Output the [X, Y] coordinate of the center of the cell containing the given text.  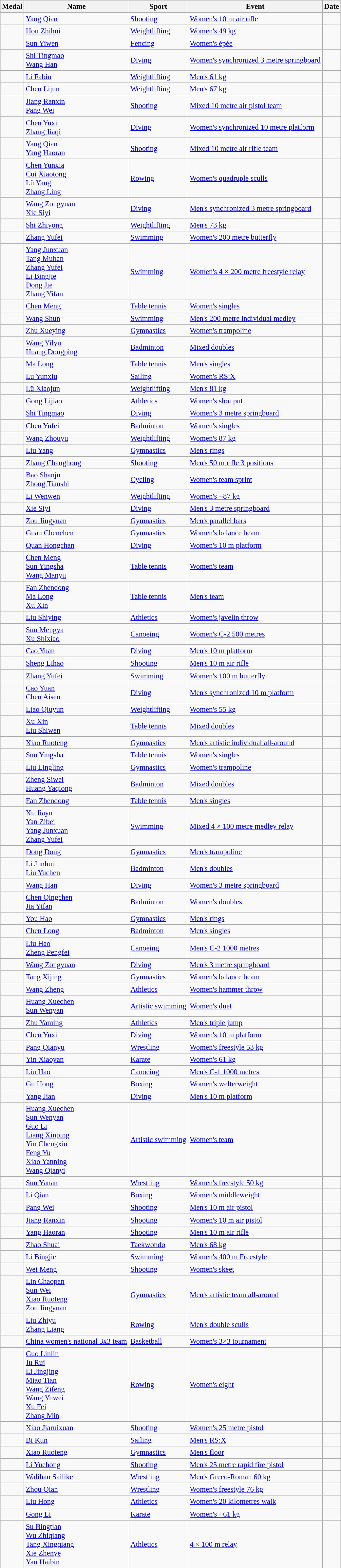
Shi TingmaoWang Han [76, 60]
Women's 87 kg [255, 438]
Quan Hongchan [76, 545]
Fan Zhendong [76, 801]
Yang Qian [76, 19]
Xu JiayuYan ZibeiYang JunxuanZhang Yufei [76, 826]
Wang Zheng [76, 989]
Cao Yuan [76, 651]
Chen YuxiZhang Jiaqi [76, 127]
Men's trampoline [255, 852]
Women's synchronized 3 metre springboard [255, 60]
Tang Xijing [76, 977]
Walihan Sailike [76, 1477]
Men's synchronized 10 m platform [255, 692]
Men's 81 kg [255, 389]
Yang Haoran [76, 1232]
Zou Jingyuan [76, 521]
Men's RS:X [255, 1440]
Men's team [255, 597]
Ma Long [76, 364]
Men's double sculls [255, 1325]
Women's welterweight [255, 1084]
Women's 4 × 200 metre freestyle relay [255, 272]
Men's artistic individual all-around [255, 743]
Women's épée [255, 44]
Wang Zongyuan [76, 965]
Women's +87 kg [255, 496]
Gu Hong [76, 1084]
Women's 400 m Freestyle [255, 1257]
Chen Yuxi [76, 1035]
Women's javelin throw [255, 618]
Women's middleweight [255, 1195]
Women's 20 kilometres walk [255, 1502]
Liu Yang [76, 450]
Basketball [159, 1341]
Lin ChaopanSun WeiXiao RuotengZou Jingyuan [76, 1295]
Liu Hao [76, 1072]
4 × 100 m relay [255, 1544]
Sun Yanan [76, 1183]
Women's skeet [255, 1269]
Wang Zhouyu [76, 438]
Women's 61 kg [255, 1060]
Name [76, 7]
Guan Chenchen [76, 533]
Yin Xiaoyan [76, 1060]
Xie Siyi [76, 508]
Cao YuanChen Aisen [76, 692]
Chen Lijun [76, 89]
Sun Yiwen [76, 44]
Chen Yufei [76, 426]
Men's artistic team all-around [255, 1295]
Pang Qianyu [76, 1047]
Gong Lijiao [76, 401]
Men's Greco-Roman 60 kg [255, 1477]
Women's RS:X [255, 377]
Zhu Xueying [76, 331]
Yang Jian [76, 1097]
Cycling [159, 479]
Su BingtianWu ZhiqiangTang XingqiangXie ZhenyeYan Haibin [76, 1544]
You Hao [76, 919]
Men's 10 m air pistol [255, 1208]
Men's 61 kg [255, 77]
Liu Lingling [76, 767]
Women's 55 kg [255, 709]
Men's parallel bars [255, 521]
Women's quadruple sculls [255, 178]
Women's C-2 500 metres [255, 635]
Wang Shun [76, 318]
Huang XuechenSun Wenyan [76, 1006]
Chen YunxiaCui XiaotongLü YangZhang Ling [76, 178]
Guo LinlinJu RuiLi JingjingMiao TianWang ZifengWang YuweiXu FeiZhang Min [76, 1384]
Mixed 4 × 100 metre medley relay [255, 826]
Liu ZhiyuZhang Liang [76, 1325]
Lu Yunxiu [76, 377]
Men's 200 metre individual medley [255, 318]
Huang XuechenSun WenyanGuo LiLiang XinpingYin ChengxinFeng YuXiao YanningWang Qianyi [76, 1139]
Men's 67 kg [255, 89]
Shi Zhiyong [76, 225]
Medal [12, 7]
Women's 10 m air pistol [255, 1220]
Women's doubles [255, 902]
Women's duet [255, 1006]
Women's +61 kg [255, 1514]
Women's 49 kg [255, 31]
Fencing [159, 44]
Mixed 10 metre air pistol team [255, 106]
Li Fabin [76, 77]
Chen Long [76, 931]
Hou Zhihui [76, 31]
Li JunhuiLiu Yuchen [76, 868]
Women's 25 metre pistol [255, 1428]
Men's synchronized 3 metre springboard [255, 208]
Liao Qiuyun [76, 709]
Chen QingchenJia Yifan [76, 902]
Li Qian [76, 1195]
Zheng SiweiHuang Yaqiong [76, 784]
Gong Li [76, 1514]
Chen Meng [76, 306]
Li Bingjie [76, 1257]
Yang JunxuanTang MuhanZhang YufeiLi BingjieDong JieZhang Yifan [76, 272]
Chen MengSun YingshaWang Manyu [76, 566]
Women's 200 metre butterfly [255, 237]
Taekwondo [159, 1245]
Men's floor [255, 1452]
Zhou Qian [76, 1489]
Xu XinLiu Shiwen [76, 726]
Sun MengyaXu Shixiao [76, 635]
Women's synchronized 10 metre platform [255, 127]
Pang Wei [76, 1208]
Wang YilyuHuang Dongping [76, 348]
Sun Yingsha [76, 755]
Mixed 10 metre air rifle team [255, 148]
China women's national 3x3 team [76, 1341]
Jiang Ranxin [76, 1220]
Women's freestyle 76 kg [255, 1489]
Liu HaoZheng Pengfei [76, 948]
Bao ShanjuZhong Tianshi [76, 479]
Li Yuehong [76, 1465]
Yang QianYang Haoran [76, 148]
Men's 50 m rifle 3 positions [255, 463]
Men's triple jump [255, 1023]
Men's C-2 1000 metres [255, 948]
Fan ZhendongMa LongXu Xin [76, 597]
Sheng Lihao [76, 663]
Men's C-1 1000 metres [255, 1072]
Men's 73 kg [255, 225]
Bi Kun [76, 1440]
Wang ZongyuanXie Siyi [76, 208]
Men's 25 metre rapid fire pistol [255, 1465]
Women's freestyle 53 kg [255, 1047]
Men's 68 kg [255, 1245]
Women's shot put [255, 401]
Women's 3×3 tournament [255, 1341]
Wang Han [76, 885]
Women's eight [255, 1384]
Wei Meng [76, 1269]
Zhang Changhong [76, 463]
Liu Hong [76, 1502]
Xiao Jiaruixuan [76, 1428]
Li Wenwen [76, 496]
Zhao Shuai [76, 1245]
Zhu Yaming [76, 1023]
Event [255, 7]
Sport [159, 7]
Dong Dong [76, 852]
Women's 100 m butterfly [255, 676]
Jiang RanxinPang Wei [76, 106]
Women's hammer throw [255, 989]
Women's 10 m air rifle [255, 19]
Women's team sprint [255, 479]
Lü Xiaojun [76, 389]
Women's freestyle 50 kg [255, 1183]
Date [332, 7]
Shi Tingmao [76, 414]
Liu Shiying [76, 618]
Men's doubles [255, 868]
